From the cell containing the given text, extract its center point as [x, y] coordinate. 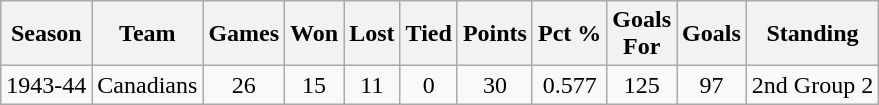
Pct % [569, 34]
Season [46, 34]
Standing [812, 34]
Goals [712, 34]
2nd Group 2 [812, 85]
0 [428, 85]
15 [314, 85]
Points [494, 34]
Tied [428, 34]
0.577 [569, 85]
Team [148, 34]
11 [372, 85]
97 [712, 85]
Won [314, 34]
Canadians [148, 85]
Games [244, 34]
1943-44 [46, 85]
Lost [372, 34]
125 [642, 85]
30 [494, 85]
GoalsFor [642, 34]
26 [244, 85]
